Pinpoint the cell where the given text exists, returning its (X, Y) midpoint coordinate. 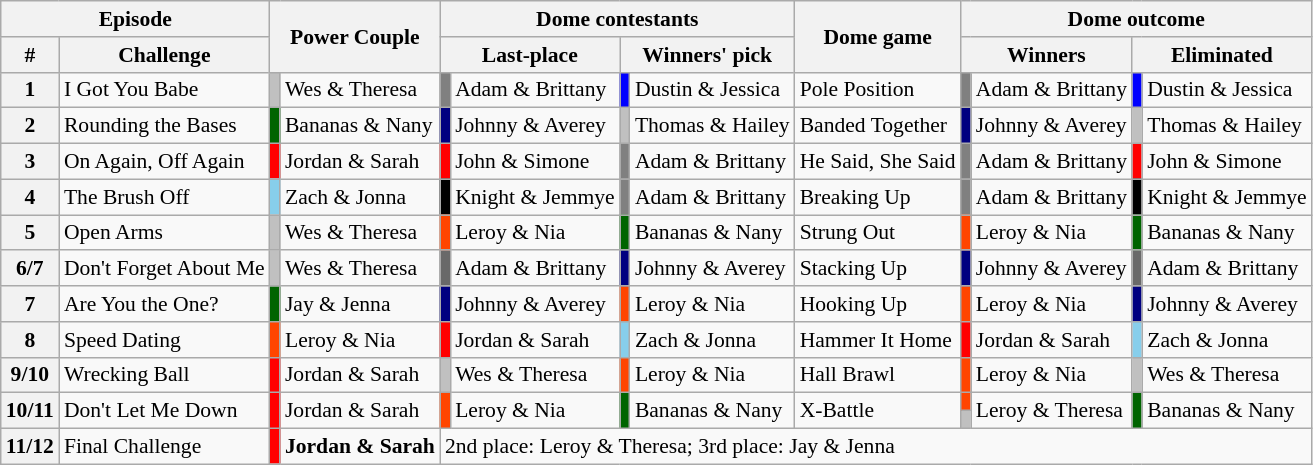
1 (30, 90)
Don't Let Me Down (164, 411)
Winners' pick (708, 55)
9/10 (30, 375)
2nd place: Leroy & Theresa; 3rd place: Jay & Jenna (876, 447)
Dome outcome (1136, 19)
X-Battle (878, 411)
Final Challenge (164, 447)
Breaking Up (878, 197)
Episode (136, 19)
Rounding the Bases (164, 126)
Hall Brawl (878, 375)
Hooking Up (878, 304)
Strung Out (878, 233)
He Said, She Said (878, 162)
Speed Dating (164, 340)
11/12 (30, 447)
The Brush Off (164, 197)
6/7 (30, 269)
# (30, 55)
Are You the One? (164, 304)
Dome contestants (618, 19)
Stacking Up (878, 269)
Don't Forget About Me (164, 269)
I Got You Babe (164, 90)
Jay & Jenna (360, 304)
Challenge (164, 55)
Pole Position (878, 90)
2 (30, 126)
On Again, Off Again (164, 162)
5 (30, 233)
4 (30, 197)
Wrecking Ball (164, 375)
Open Arms (164, 233)
Eliminated (1222, 55)
Winners (1046, 55)
Power Couple (355, 36)
7 (30, 304)
10/11 (30, 411)
Banded Together (878, 126)
Dome game (878, 36)
Hammer It Home (878, 340)
3 (30, 162)
Leroy & Theresa (1052, 411)
Last-place (530, 55)
8 (30, 340)
